For the text-containing cell, return its midpoint in [X, Y] coordinate format. 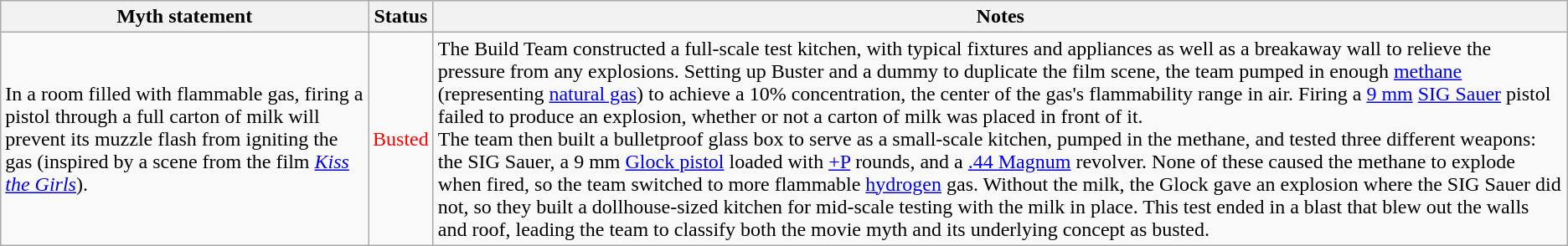
Notes [1000, 17]
Status [401, 17]
Myth statement [184, 17]
Busted [401, 139]
